Return [X, Y] of the center of cell containing provided text 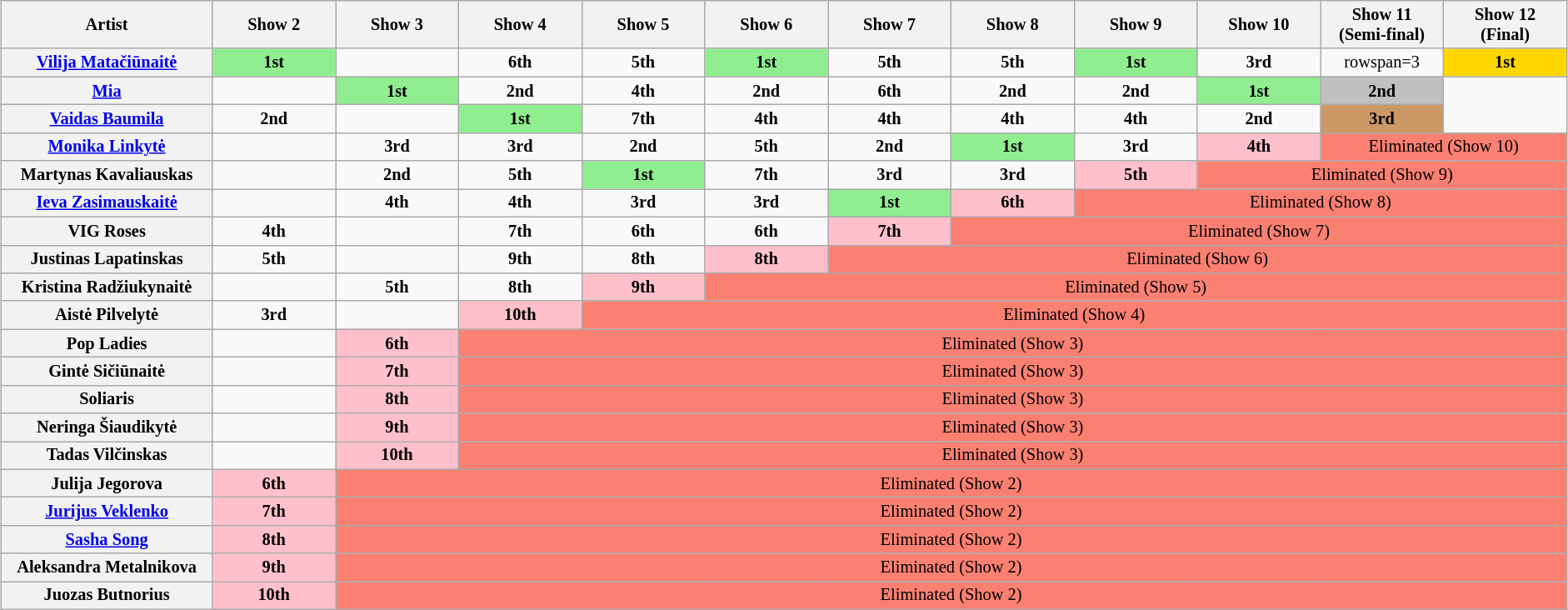
Eliminated (Show 8) [1320, 202]
Show 3 [397, 24]
Show 6 [767, 24]
Eliminated (Show 7) [1258, 231]
VIG Roses [107, 231]
Julija Jegorova [107, 483]
Aistė Pilvelytė [107, 315]
Show 8 [1012, 24]
Martynas Kavaliauskas [107, 175]
Jurijus Veklenko [107, 511]
Vilija Matačiūnaitė [107, 62]
rowspan=3 [1382, 62]
Eliminated (Show 4) [1074, 315]
Ieva Zasimauskaitė [107, 202]
Show 11(Semi-final) [1382, 24]
Show 5 [643, 24]
Show 4 [520, 24]
Eliminated (Show 10) [1444, 147]
Aleksandra Metalnikova [107, 567]
Eliminated (Show 5) [1136, 287]
Show 7 [890, 24]
Eliminated (Show 9) [1382, 175]
Juozas Butnorius [107, 595]
Kristina Radžiukynaitė [107, 287]
Mia [107, 91]
Show 9 [1136, 24]
Monika Linkytė [107, 147]
Soliaris [107, 399]
Gintė Sičiūnaitė [107, 371]
Show 12(Final) [1506, 24]
Sasha Song [107, 539]
Artist [107, 24]
Justinas Lapatinskas [107, 259]
Show 10 [1259, 24]
Neringa Šiaudikytė [107, 427]
Show 2 [274, 24]
Tadas Vilčinskas [107, 455]
Eliminated (Show 6) [1198, 259]
Pop Ladies [107, 343]
Vaidas Baumila [107, 118]
